Identify which cell holds the provided text, then report its [x, y] central coordinate. 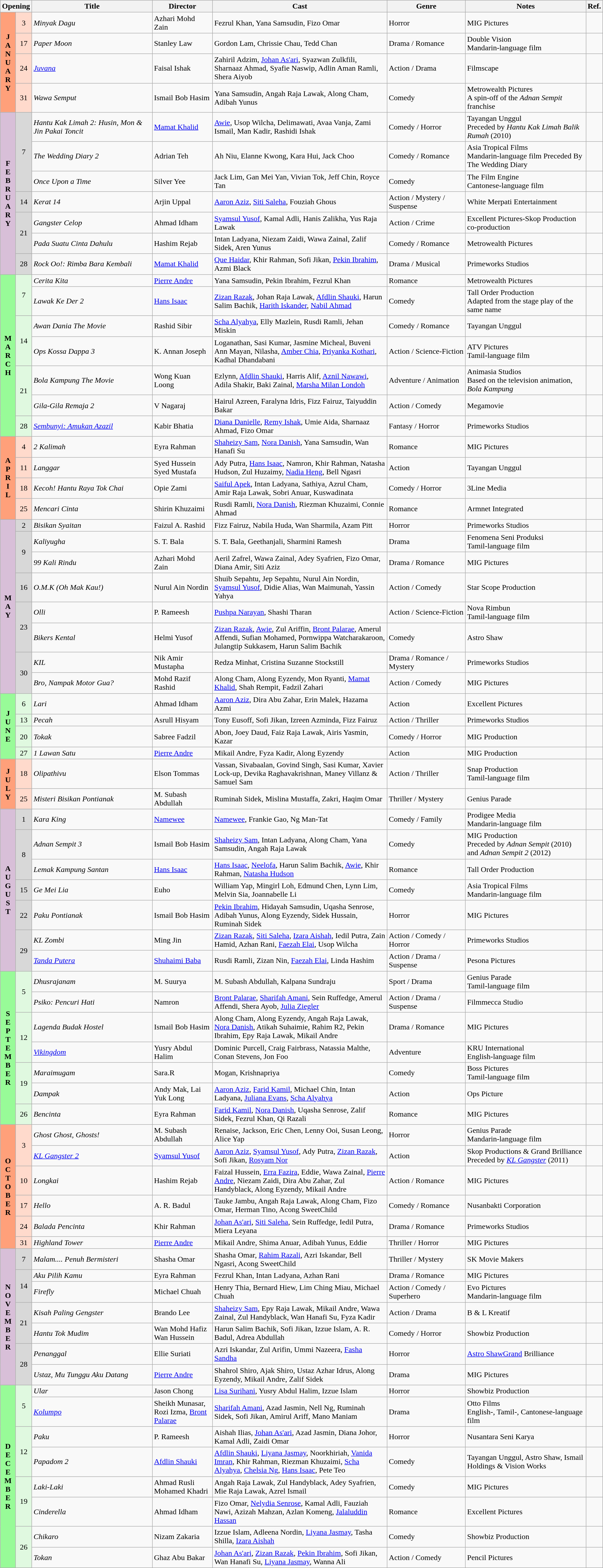
Izzue Islam, Adleena Nordin, Liyana Jasmay, Tasha Shilla, Izara Aishah [300, 1537]
Nik Amir Mustapha [183, 662]
KL Zombi [92, 940]
Bisikan Syaitan [92, 525]
Aaron Aziz, Syamsul Yusof, Ady Putra, Zizan Razak, Sofi Jikan, Rosyam Nor [300, 1155]
MARCH [8, 355]
Awan Dania The Movie [92, 326]
Wan Mohd Hafiz Wan Hussein [183, 1334]
Action / Mystery / Suspense [426, 202]
Aishah Ilias, Johan As'ari, Azad Jasmin, Diana Johor, Kamal Adli, Zaidi Omar [300, 1437]
Along Cham, Along Eyzendy, Mon Ryanti, Mamat Khalid, Shah Rempit, Fadzil Zahari [300, 683]
Diana Danielle, Remy Ishak, Umie Aida, Sharnaaz Ahmad, Fizo Omar [300, 426]
Kaliyugha [92, 541]
Shaheizy Sam, Intan Ladyana, Along Cham, Yana Samsudin, Angah Raja Lawak [300, 844]
1 Lawan Satu [92, 753]
Stanley Law [183, 43]
Genius ParadeTamil-language film [525, 981]
Yana Samsudin, Angah Raja Lawak, Along Cham, Adibah Yunus [300, 98]
Rock Oo!: Rimba Bara Kembali [92, 264]
Rusdi Ramli, Zizan Nin, Faezah Elai, Linda Hashim [300, 961]
23 [24, 627]
Maraimugam [92, 1073]
Adnan Sempit 3 [92, 844]
Dominic Purcell, Craig Fairbrass, Natassia Malthe, Conan Stevens, Jon Foo [300, 1052]
SK Movie Makers [525, 1259]
Tall Order ProductionAdapted from the stage play of the same name [525, 301]
Hans Isaac, Neelofa, Harun Salim Bachik, Awie, Khir Rahman, Natasha Hudson [300, 869]
Kisah Paling Gengster [92, 1313]
Dhusrajanam [92, 981]
KRU InternationalEnglish-language film [525, 1052]
Rashid Sibir [183, 326]
Snap ProductionTamil-language film [525, 774]
A. R. Badul [183, 1206]
Ezlynn, Afdlin Shauki, Harris Alif, Aznil Nawawi, Adila Shakir, Baki Zainal, Marsha Milan Londoh [300, 380]
10 [24, 1181]
Lisa Surihani, Yusry Abdul Halim, Izzue Islam [300, 1391]
Nusanbakti Corporation [525, 1206]
Namewee, Frankie Gao, Ng Man-Tat [300, 819]
Pencil Pictures [525, 1558]
B & L Kreatif [525, 1313]
Opie Zami [183, 488]
Minyak Dagu [92, 23]
S. T. Bala [183, 541]
Ellie Suriati [183, 1354]
Mikail Andre, Shima Anuar, Adibah Yunus, Eddie [300, 1243]
99 Kali Rindu [92, 562]
Namewee [183, 819]
Syamsul Yusof [183, 1155]
Cerita Kita [92, 280]
Zizan Razak, Johan Raja Lawak, Afdlin Shauki, Harun Salim Bachik, Harith Iskander, Nabil Ahmad [300, 301]
APRIL [8, 478]
Zizan Razak, Siti Saleha, Izara Aishah, Iedil Putra, Zain Hamid, Azhan Rani, Faezah Elai, Usop Wilcha [300, 940]
Bro, Nampak Motor Gua? [92, 683]
Action / Romance [426, 1181]
M. Suurya [183, 981]
AUGUST [8, 890]
Director [183, 6]
Andy Mak, Lai Yuk Long [183, 1094]
Star Scope Production [525, 587]
M. Subash Abdullah, Kalpana Sundraju [300, 981]
Laki-Laki [92, 1487]
30 [24, 673]
Gangster Celop [92, 223]
Along Cham, Along Eyzendy, Angah Raja Lawak, Nora Danish, Atikah Suhaimie, Rahim R2, Pekin Ibrahim, Epy Raja Lawak, Mikail Andre [300, 1027]
William Yap, Mingirl Loh, Edmund Chen, Lynn Lim, Melvin Sia, Joannabelle Li [300, 890]
Redza Minhat, Cristina Suzanne Stockstill [300, 662]
Fezrul Khan, Intan Ladyana, Azhan Rani [300, 1275]
Balada Pencinta [92, 1226]
Fenomena Seni ProduksiTamil-language film [525, 541]
Adrian Teh [183, 156]
Paku Pontianak [92, 915]
Adventure [426, 1052]
S. T. Bala, Geethanjali, Sharmini Ramesh [300, 541]
Sheikh Munasar, Rozi Izma, Bront Palarae [183, 1412]
Boss PicturesTamil-language film [525, 1073]
Syamsul Yusof, Kamal Adli, Hanis Zalikha, Yus Raja Lawak [300, 223]
Shuhaimi Baba [183, 961]
Ref. [594, 6]
Shirin Khuzaimi [183, 509]
Awie, Usop Wilcha, Delimawati, Avaa Vanja, Zami Ismail, Man Kadir, Rashidi Ishak [300, 127]
Ahmad Rusli Mohamed Khadri [183, 1487]
Saiful Apek, Intan Ladyana, Sathiya, Azrul Cham, Amir Raja Lawak, Sobri Anuar, Kuswadinata [300, 488]
Angah Raja Lawak, Zul Handyblack, Adey Syafrien, Mie Raja Lawak, Azrel Ismail [300, 1487]
Penanggal [92, 1354]
Tayangan Unggul, Astro Shaw, Ismail Holdings & Vision Works [525, 1462]
Astro Shaw [525, 638]
Longkai [92, 1181]
Lawak Ke Der 2 [92, 301]
Bikers Kental [92, 638]
4 [24, 447]
K. Annan Joseph [183, 351]
White Merpati Entertainment [525, 202]
Vikingdom [92, 1052]
Paper Moon [92, 43]
Sharifah Amani, Azad Jasmin, Nell Ng, Ruminah Sidek, Sofi Jikan, Amirul Ariff, Mano Maniam [300, 1412]
Asrull Hisyam [183, 720]
Gordon Lam, Chrissie Chau, Tedd Chan [300, 43]
MAY [8, 606]
KIL [92, 662]
Ghost Ghost, Ghosts! [92, 1135]
Tony Eusoff, Sofi Jikan, Izreen Azminda, Fizz Fairuz [300, 720]
Loganathan, Sasi Kumar, Jasmine Micheal, Buveni Ann Mayan, Nilasha, Amber Chia, Priyanka Kothari, Kadhal Dhandabani [300, 351]
Sembunyi: Amukan Azazil [92, 426]
Paku [92, 1437]
Bencinta [92, 1114]
Action / Crime [426, 223]
Ustaz, Mu Tunggu Aku Datang [92, 1375]
6 [24, 704]
Shaheizy Sam, Epy Raja Lawak, Mikail Andre, Wawa Zainal, Zul Handyblack, Wan Hanafi Su, Fyza Kadir [300, 1313]
Rusdi Ramli, Nora Danish, Riezman Khuzaimi, Connie Ahmad [300, 509]
Filmmecca Studio [525, 1002]
Opening [16, 6]
Johan As'ari, Siti Saleha, Sein Ruffedge, Iedil Putra, Miera Leyana [300, 1226]
The Wedding Diary 2 [92, 156]
Hello [92, 1206]
Firefly [92, 1292]
Fantasy / Horror [426, 426]
Renaise, Jackson, Eric Chen, Lenny Ooi, Susan Leong, Alice Yap [300, 1135]
Comedy / Family [426, 819]
16 [24, 587]
Olipathivu [92, 774]
Ah Niu, Elanne Kwong, Kara Hui, Jack Choo [300, 156]
Shasha Omar, Rahim Razali, Azri Iskandar, Bell Ngasri, Acong SweetChild [300, 1259]
Prodigee MediaMandarin-language film [525, 819]
8 [24, 854]
3Line Media [525, 488]
Ruminah Sidek, Mislina Mustaffa, Zakri, Haqim Omar [300, 798]
Asia Tropical FilmsMandarin-language film Preceded By The Wedding Diary [525, 156]
Fizo Omar, Nelydia Senrose, Kamal Adli, Fauziah Nawi, Azizah Mahzan, Azlan Komeng, Jalaluddin Hassan [300, 1512]
Ming Jin [183, 940]
Intan Ladyana, Niezam Zaidi, Wawa Zainal, Zalif Sidek, Aren Yunus [300, 243]
Faizul A. Rashid [183, 525]
Tall Order Production [525, 869]
Evo PicturesMandarin-language film [525, 1292]
The Film EngineCantonese-language film [525, 181]
JUNE [8, 726]
Astro ShawGrand Brilliance [525, 1354]
Kolumpo [92, 1412]
Mohd Razif Rashid [183, 683]
Tauke Jambu, Angah Raja Lawak, Along Cham, Fizo Omar, Herman Tino, Acong SweetChild [300, 1206]
11 [24, 468]
Drama / Romance / Mystery [426, 662]
Lagenda Budak Hostel [92, 1027]
Asia Tropical FilmsMandarin-language film [525, 890]
JULY [8, 784]
Vassan, Sivabaalan, Govind Singh, Sasi Kumar, Xavier Lock-up, Devika Raghavakrishnan, Maney Villanz & Samuel Sam [300, 774]
Excellent Pictures-Skop Production co-production [525, 223]
Highland Tower [92, 1243]
SEPTEMBER [8, 1048]
Pesona Pictures [525, 961]
KL Gangster 2 [92, 1155]
Jack Lim, Gan Mei Yan, Vivian Tok, Jeff Chin, Royce Tan [300, 181]
Euho [183, 890]
O.M.K (Oh Mak Kau!) [92, 587]
Olli [92, 612]
Once Upon a Time [92, 181]
Kecoh! Hantu Raya Tok Chai [92, 488]
Scha Alyahya, Elly Mazlein, Rusdi Ramli, Jehan Miskin [300, 326]
Silver Yee [183, 181]
Shuib Sepahtu, Jep Sepahtu, Nurul Ain Nordin, Syamsul Yusof, Didie Alias, Wan Maimunah, Yassin Yahya [300, 587]
Bront Palarae, Sharifah Amani, Sein Ruffedge, Amerul Affendi, Shera Ayob, Julia Ziegler [300, 1002]
Aku Pilih Kamu [92, 1275]
ATV PicturesTamil-language film [525, 351]
Que Haidar, Khir Rahman, Sofi Jikan, Pekin Ibrahim, Azmi Black [300, 264]
Johan As'ari, Zizan Razak, Pekin Ibrahim, Sofi Jikan, Wan Hanafi Su, Liyana Jasmay, Wanna Ali [300, 1558]
Action / Comedy / Horror [426, 940]
Shaheizy Sam, Nora Danish, Yana Samsudin, Wan Hanafi Su [300, 447]
9 [24, 552]
13 [24, 720]
Harun Salim Bachik, Sofi Jikan, Izzue Islam, A. R. Badul, Adrea Abdullah [300, 1334]
Tanda Putera [92, 961]
Helmi Yusof [183, 638]
Ge Mei Lia [92, 890]
Nusantara Seni Karya [525, 1437]
Hairul Azreen, Faralyna Idris, Fizz Fairuz, Taiyuddin Bakar [300, 405]
Faisal Ishak [183, 68]
Genius ParadeMandarin-language film [525, 1135]
Cinderella [92, 1512]
Shasha Omar [183, 1259]
Skop Productions & Grand BrilliancePreceded by KL Gangster (2011) [525, 1155]
Fezrul Khan, Yana Samsudin, Fizo Omar [300, 23]
Syed Hussein Syed Mustafa [183, 468]
Sport / Drama [426, 981]
NOVEMBER [8, 1317]
Genius Parade [525, 798]
Cast [300, 6]
15 [24, 890]
Tayangan UnggulPreceded by Hantu Kak Limah Balik Rumah (2010) [525, 127]
Khir Rahman [183, 1226]
Armnet Integrated [525, 509]
Nurul Ain Nordin [183, 587]
Genre [426, 6]
Elson Tommas [183, 774]
DECEMBER [8, 1476]
Aaron Aziz, Dira Abu Zahar, Erin Malek, Hazama Azmi [300, 704]
Wong Kuan Loong [183, 380]
Farid Kamil, Nora Danish, Uqasha Senrose, Zalif Sidek, Fezrul Khan, Qi Razali [300, 1114]
Nova RimbunTamil-language film [525, 612]
Tokak [92, 737]
Aaron Aziz, Siti Saleha, Fouziah Ghous [300, 202]
Hantu Tok Mudim [92, 1334]
Dampak [92, 1094]
Arjin Uppal [183, 202]
Faizal Hussein, Erra Fazira, Eddie, Wawa Zainal, Pierre Andre, Niezam Zaidi, Dira Abu Zahar, Zul Handyblack, Along Eyzendy, Mikail Andre [300, 1181]
Aaron Aziz, Farid Kamil, Michael Chin, Intan Ladyana, Juliana Evans, Scha Alyahya [300, 1094]
Wawa Semput [92, 98]
Metrowealth PicturesA spin-off of the Adnan Sempit franchise [525, 98]
Pada Suatu Cinta Dahulu [92, 243]
Ady Putra, Hans Isaac, Namron, Khir Rahman, Natasha Hudson, Zul Huzaimy, Nadia Heng, Bell Ngasri [300, 468]
Title [92, 6]
Ops Picture [525, 1094]
Fizz Fairuz, Nabila Huda, Wan Sharmila, Azam Pitt [300, 525]
Mikail Andre, Fyza Kadir, Along Eyzendy [300, 753]
Mogan, Krishnapriya [300, 1073]
Hantu Kak Limah 2: Husin, Mon & Jin Pakai Toncit [92, 127]
Michael Chuah [183, 1292]
Kabir Bhatia [183, 426]
OCTOBER [8, 1187]
MIG ProductionPreceded by Adnan Sempit (2010) and Adnan Sempit 2 (2012) [525, 844]
Zizan Razak, Awie, Zul Ariffin, Bront Palarae, Amerul Affendi, Sufian Mohamed, Pornwippa Watcharakaroon, Julangtip Sukkasem, Harun Salim Bachik [300, 638]
Jason Chong [183, 1391]
Yusry Abdul Halim [183, 1052]
Juvana [92, 68]
Sabree Fadzil [183, 737]
Kara King [92, 819]
Misteri Bisikan Pontianak [92, 798]
20 [24, 737]
Ghaz Abu Bakar [183, 1558]
Psiko: Pencuri Hati [92, 1002]
Otto FilmsEnglish-, Tamil-, Cantonese-language film [525, 1412]
Adventure / Animation [426, 380]
Action / Comedy / Superhero [426, 1292]
27 [24, 753]
Mencari Cinta [92, 509]
29 [24, 950]
Lemak Kampung Santan [92, 869]
Yana Samsudin, Pekin Ibrahim, Fezrul Khan [300, 280]
Kerat 14 [92, 202]
Afdlin Shauki [183, 1462]
Gila-Gila Remaja 2 [92, 405]
JANUARY [8, 62]
Thriller / Horror [426, 1243]
Pekin Ibrahim, Hidayah Samsudin, Uqasha Senrose, Adibah Yunus, Along Eyzendy, Sidek Hussain, Ruminah Sidek [300, 915]
2 [24, 525]
Azri Iskandar, Zul Arifin, Ummi Nazeera, Fasha Sandha [300, 1354]
Malam.... Penuh Bermisteri [92, 1259]
Henry Thia, Bernard Hiew, Lim Ching Miau, Michael Chuah [300, 1292]
Chikaro [92, 1537]
Afdlin Shauki, Liyana Jasmay, Noorkhiriah, Vanida Imran, Khir Rahman, Riezman Khuzaimi, Scha Alyahya, Chelsia Ng, Hans Isaac, Pete Teo [300, 1462]
Lari [92, 704]
Sara.R [183, 1073]
Ops Kossa Dappa 3 [92, 351]
Megamovie [525, 405]
Ular [92, 1391]
Double VisionMandarin-language film [525, 43]
Animasia StudiosBased on the television animation, Bola Kampung [525, 380]
Filmscape [525, 68]
1 [24, 819]
22 [24, 915]
Tokan [92, 1558]
Abon, Joey Daud, Faiz Raja Lawak, Airis Yasmin, Kazar [300, 737]
Langgar [92, 468]
Papadom 2 [92, 1462]
Drama / Musical [426, 264]
Shahrol Shiro, Ajak Shiro, Ustaz Azhar Idrus, Along Eyzendy, Mikail Andre, Zalif Sidek [300, 1375]
Notes [525, 6]
Nizam Zakaria [183, 1537]
Zahiril Adzim, Johan As'ari, Syazwan Zulkfili, Sharnaaz Ahmad, Syafie Naswip, Adlin Aman Ramli, Shera Aiyob [300, 68]
V Nagaraj [183, 405]
Bola Kampung The Movie [92, 380]
Aeril Zafrel, Wawa Zainal, Adey Syafrien, Fizo Omar, Diana Amir, Siti Aziz [300, 562]
Namron [183, 1002]
2 Kalimah [92, 447]
FEBRUARY [8, 193]
Pecah [92, 720]
Brando Lee [183, 1313]
Pushpa Narayan, Shashi Tharan [300, 612]
